For the text-containing cell, return its midpoint in (X, Y) coordinate format. 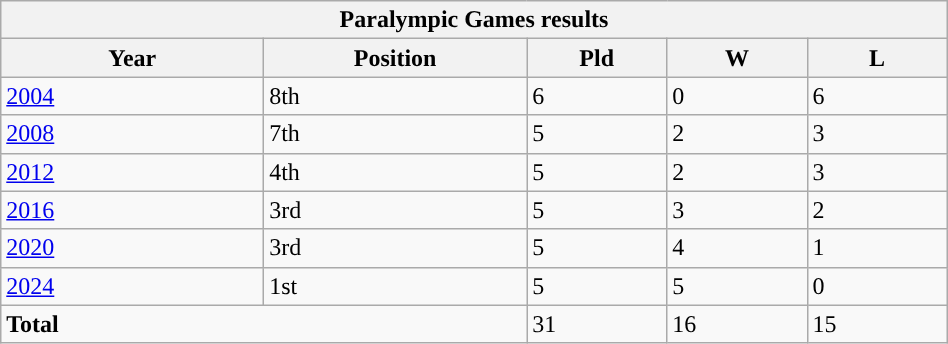
L (877, 58)
2024 (132, 286)
Pld (597, 58)
4 (737, 248)
2008 (132, 134)
2004 (132, 96)
2020 (132, 248)
16 (737, 324)
1 (877, 248)
Total (264, 324)
7th (396, 134)
8th (396, 96)
1st (396, 286)
Paralympic Games results (474, 20)
31 (597, 324)
2016 (132, 210)
Position (396, 58)
W (737, 58)
Year (132, 58)
4th (396, 172)
15 (877, 324)
2012 (132, 172)
